Find where the given text appears and provide that cell's center as (X, Y) coordinate. 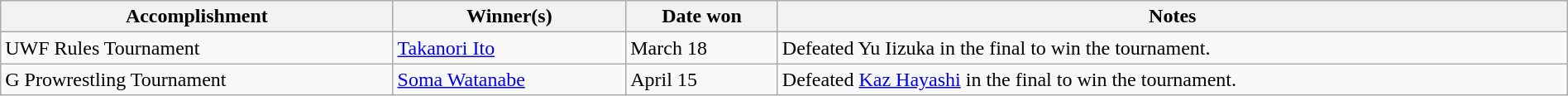
Notes (1173, 17)
March 18 (702, 48)
Takanori Ito (509, 48)
April 15 (702, 79)
Soma Watanabe (509, 79)
Defeated Kaz Hayashi in the final to win the tournament. (1173, 79)
Accomplishment (197, 17)
UWF Rules Tournament (197, 48)
Date won (702, 17)
Defeated Yu Iizuka in the final to win the tournament. (1173, 48)
Winner(s) (509, 17)
G Prowrestling Tournament (197, 79)
